Capture the cell that displays the provided text and extract its (X, Y) central coordinate. 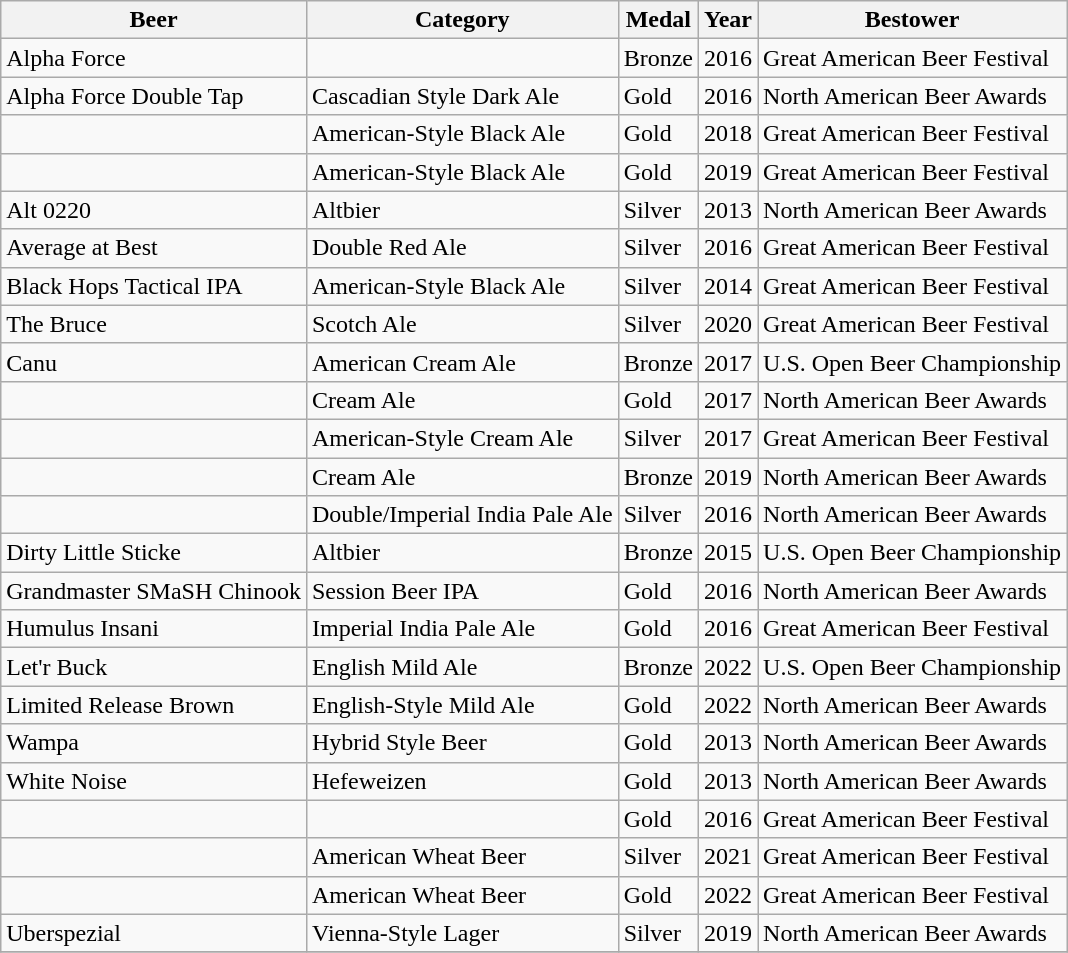
Dirty Little Sticke (154, 553)
Alpha Force Double Tap (154, 96)
American-Style Cream Ale (462, 438)
English-Style Mild Ale (462, 705)
2020 (728, 324)
Uberspezial (154, 933)
2018 (728, 134)
Limited Release Brown (154, 705)
2014 (728, 286)
Hybrid Style Beer (462, 743)
Cascadian Style Dark Ale (462, 96)
Canu (154, 362)
Vienna-Style Lager (462, 933)
2015 (728, 553)
Beer (154, 20)
2021 (728, 857)
Alpha Force (154, 58)
Session Beer IPA (462, 591)
White Noise (154, 781)
The Bruce (154, 324)
Hefeweizen (462, 781)
American Cream Ale (462, 362)
Medal (658, 20)
Double Red Ale (462, 248)
Grandmaster SMaSH Chinook (154, 591)
Bestower (912, 20)
English Mild Ale (462, 667)
Scotch Ale (462, 324)
Category (462, 20)
Year (728, 20)
Alt 0220 (154, 210)
Double/Imperial India Pale Ale (462, 515)
Wampa (154, 743)
Humulus Insani (154, 629)
Let'r Buck (154, 667)
Average at Best (154, 248)
Imperial India Pale Ale (462, 629)
Black Hops Tactical IPA (154, 286)
